Provide the (x, y) coordinate of the cell's center where the given text is located.  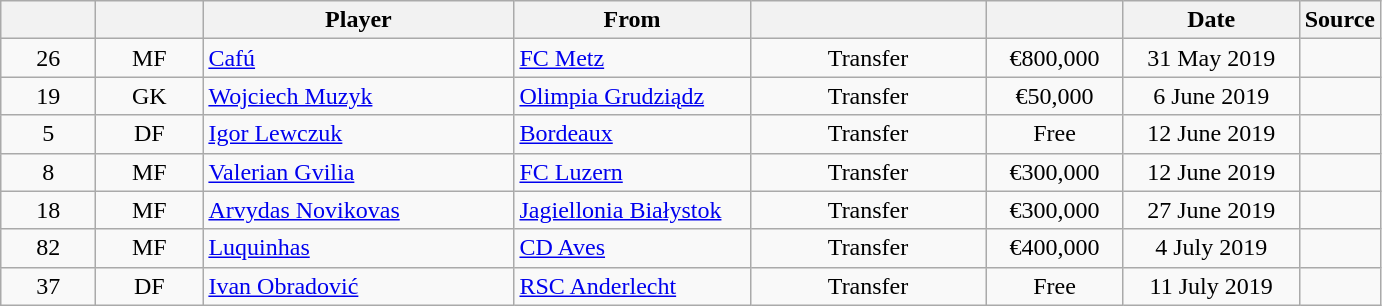
Ivan Obradović (358, 286)
Bordeaux (632, 134)
Player (358, 20)
FC Luzern (632, 172)
19 (48, 96)
82 (48, 248)
€400,000 (1054, 248)
CD Aves (632, 248)
18 (48, 210)
€800,000 (1054, 58)
Jagiellonia Białystok (632, 210)
Cafú (358, 58)
11 July 2019 (1211, 286)
Olimpia Grudziądz (632, 96)
Valerian Gvilia (358, 172)
27 June 2019 (1211, 210)
FC Metz (632, 58)
4 July 2019 (1211, 248)
26 (48, 58)
Arvydas Novikovas (358, 210)
Source (1340, 20)
8 (48, 172)
31 May 2019 (1211, 58)
GK (150, 96)
Luquinhas (358, 248)
RSC Anderlecht (632, 286)
Igor Lewczuk (358, 134)
From (632, 20)
5 (48, 134)
€50,000 (1054, 96)
37 (48, 286)
Wojciech Muzyk (358, 96)
Date (1211, 20)
6 June 2019 (1211, 96)
